Scan for the cell matching the given text and deliver its (X, Y) coordinate at center. 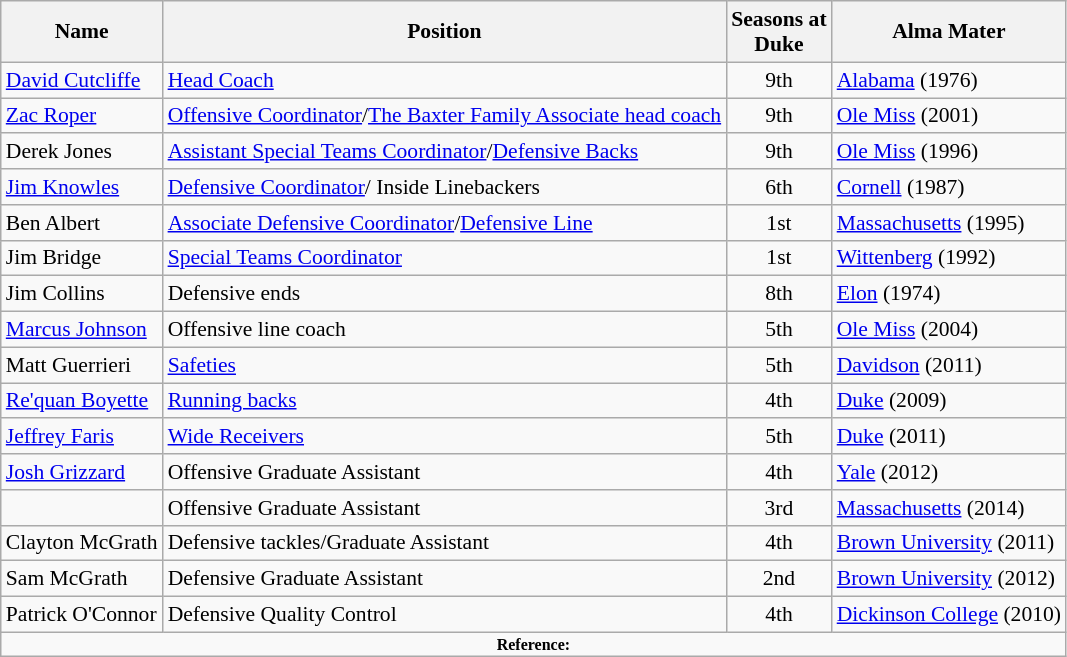
Defensive Coordinator/ Inside Linebackers (445, 187)
Head Coach (445, 80)
Seasons atDuke (778, 32)
2nd (778, 579)
Marcus Johnson (82, 330)
Ole Miss (1996) (949, 152)
Ole Miss (2001) (949, 116)
Derek Jones (82, 152)
Sam McGrath (82, 579)
8th (778, 294)
Clayton McGrath (82, 543)
Reference: (534, 644)
Offensive line coach (445, 330)
Jim Collins (82, 294)
Offensive Coordinator/The Baxter Family Associate head coach (445, 116)
Dickinson College (2010) (949, 615)
Wittenberg (1992) (949, 258)
Assistant Special Teams Coordinator/Defensive Backs (445, 152)
Defensive Graduate Assistant (445, 579)
Wide Receivers (445, 437)
Defensive ends (445, 294)
6th (778, 187)
Yale (2012) (949, 472)
Defensive Quality Control (445, 615)
Ben Albert (82, 223)
Massachusetts (1995) (949, 223)
Duke (2009) (949, 401)
Jim Bridge (82, 258)
3rd (778, 508)
Alabama (1976) (949, 80)
Re'quan Boyette (82, 401)
Zac Roper (82, 116)
Davidson (2011) (949, 365)
Alma Mater (949, 32)
Josh Grizzard (82, 472)
Defensive tackles/Graduate Assistant (445, 543)
Special Teams Coordinator (445, 258)
David Cutcliffe (82, 80)
Associate Defensive Coordinator/Defensive Line (445, 223)
Duke (2011) (949, 437)
Elon (1974) (949, 294)
Patrick O'Connor (82, 615)
Position (445, 32)
Brown University (2012) (949, 579)
Name (82, 32)
Matt Guerrieri (82, 365)
Running backs (445, 401)
Massachusetts (2014) (949, 508)
Brown University (2011) (949, 543)
Jeffrey Faris (82, 437)
Jim Knowles (82, 187)
Safeties (445, 365)
Ole Miss (2004) (949, 330)
Cornell (1987) (949, 187)
